From the cell containing the given text, extract its center point as (x, y) coordinate. 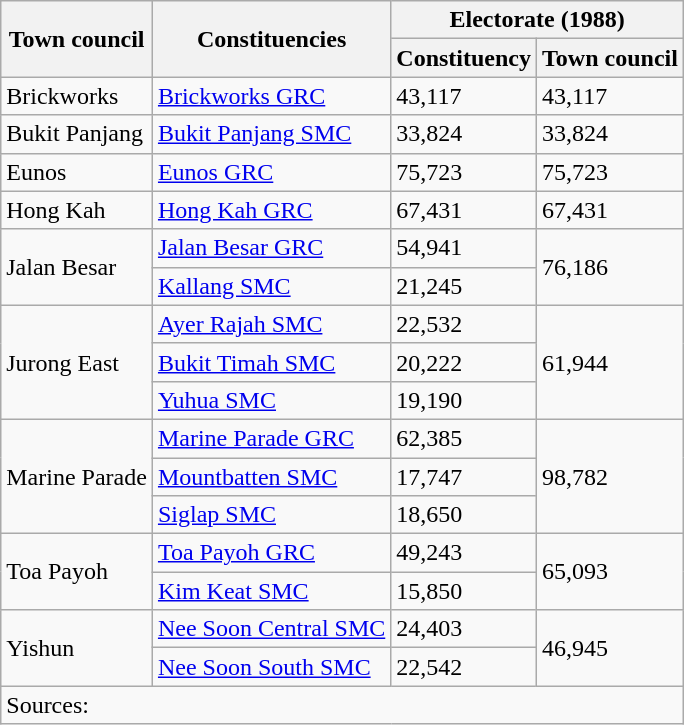
Jurong East (77, 362)
19,190 (464, 400)
46,945 (610, 648)
Sources: (342, 705)
Eunos GRC (271, 172)
Brickworks (77, 96)
21,245 (464, 286)
Kim Keat SMC (271, 591)
24,403 (464, 629)
Mountbatten SMC (271, 477)
Toa Payoh (77, 572)
22,542 (464, 667)
20,222 (464, 362)
Electorate (1988) (538, 20)
98,782 (610, 476)
62,385 (464, 438)
Constituencies (271, 39)
Yuhua SMC (271, 400)
Marine Parade GRC (271, 438)
65,093 (610, 572)
Kallang SMC (271, 286)
17,747 (464, 477)
49,243 (464, 553)
Toa Payoh GRC (271, 553)
15,850 (464, 591)
22,532 (464, 324)
54,941 (464, 248)
Brickworks GRC (271, 96)
Marine Parade (77, 476)
18,650 (464, 515)
Bukit Panjang (77, 134)
61,944 (610, 362)
76,186 (610, 267)
Hong Kah (77, 210)
Siglap SMC (271, 515)
Nee Soon South SMC (271, 667)
Bukit Panjang SMC (271, 134)
Jalan Besar GRC (271, 248)
Hong Kah GRC (271, 210)
Nee Soon Central SMC (271, 629)
Jalan Besar (77, 267)
Bukit Timah SMC (271, 362)
Ayer Rajah SMC (271, 324)
Eunos (77, 172)
Constituency (464, 58)
Yishun (77, 648)
